Locate the cell with the specified text and output its (X, Y) center coordinate. 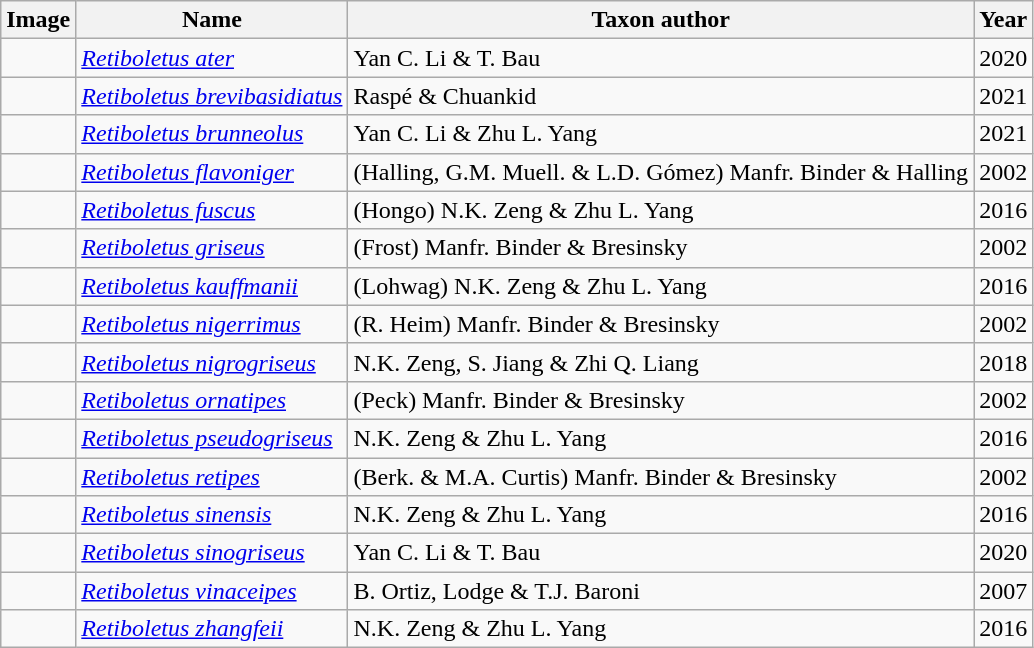
Retiboletus fuscus (212, 210)
Name (212, 20)
Retiboletus ater (212, 58)
Retiboletus sinensis (212, 515)
Retiboletus flavoniger (212, 172)
Retiboletus pseudogriseus (212, 438)
(Lohwag) N.K. Zeng & Zhu L. Yang (661, 286)
N.K. Zeng, S. Jiang & Zhi Q. Liang (661, 362)
Retiboletus griseus (212, 248)
Image (38, 20)
Yan C. Li & Zhu L. Yang (661, 134)
B. Ortiz, Lodge & T.J. Baroni (661, 591)
Retiboletus retipes (212, 477)
Retiboletus brunneolus (212, 134)
Retiboletus brevibasidiatus (212, 96)
Retiboletus nigrogriseus (212, 362)
Year (1004, 20)
Retiboletus sinogriseus (212, 553)
Retiboletus nigerrimus (212, 324)
(Frost) Manfr. Binder & Bresinsky (661, 248)
Retiboletus ornatipes (212, 400)
2018 (1004, 362)
Retiboletus vinaceipes (212, 591)
(Berk. & M.A. Curtis) Manfr. Binder & Bresinsky (661, 477)
2007 (1004, 591)
Raspé & Chuankid (661, 96)
Taxon author (661, 20)
(Peck) Manfr. Binder & Bresinsky (661, 400)
(Hongo) N.K. Zeng & Zhu L. Yang (661, 210)
(Halling, G.M. Muell. & L.D. Gómez) Manfr. Binder & Halling (661, 172)
(R. Heim) Manfr. Binder & Bresinsky (661, 324)
Retiboletus zhangfeii (212, 629)
Retiboletus kauffmanii (212, 286)
